From the cell containing the given text, extract its center point as [x, y] coordinate. 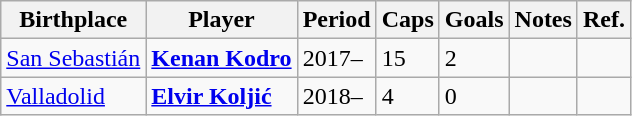
4 [408, 96]
Goals [474, 20]
2 [474, 58]
15 [408, 58]
Notes [543, 20]
Kenan Kodro [222, 58]
Caps [408, 20]
0 [474, 96]
San Sebastián [74, 58]
Elvir Koljić [222, 96]
Valladolid [74, 96]
Ref. [604, 20]
2017– [336, 58]
Period [336, 20]
Player [222, 20]
Birthplace [74, 20]
2018– [336, 96]
